Search for the cell housing the specified text and yield its (x, y) center coordinate. 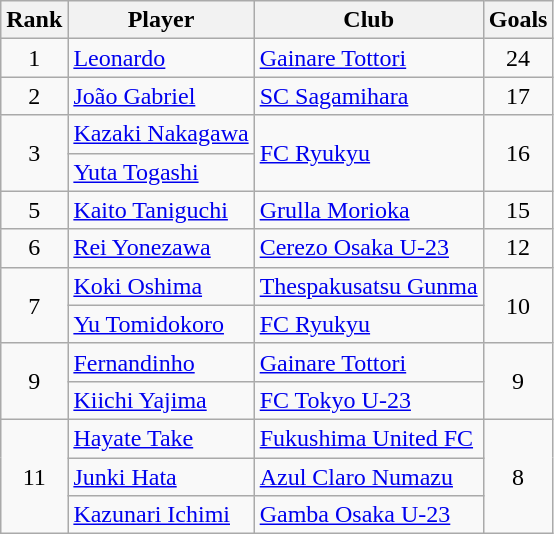
Koki Oshima (161, 286)
Kiichi Yajima (161, 400)
Grulla Morioka (368, 210)
15 (518, 210)
17 (518, 96)
Goals (518, 20)
3 (34, 153)
11 (34, 476)
Junki Hata (161, 477)
Rei Yonezawa (161, 248)
Azul Claro Numazu (368, 477)
12 (518, 248)
8 (518, 476)
SC Sagamihara (368, 96)
Club (368, 20)
16 (518, 153)
Rank (34, 20)
5 (34, 210)
Hayate Take (161, 438)
Fernandinho (161, 362)
Kazunari Ichimi (161, 515)
Player (161, 20)
24 (518, 58)
Kaito Taniguchi (161, 210)
Yuta Togashi (161, 172)
FC Tokyo U-23 (368, 400)
João Gabriel (161, 96)
Yu Tomidokoro (161, 324)
2 (34, 96)
Leonardo (161, 58)
Thespakusatsu Gunma (368, 286)
10 (518, 305)
1 (34, 58)
Cerezo Osaka U-23 (368, 248)
Kazaki Nakagawa (161, 134)
6 (34, 248)
Gamba Osaka U-23 (368, 515)
7 (34, 305)
Fukushima United FC (368, 438)
